Pinpoint the cell where the given text exists, returning its (X, Y) midpoint coordinate. 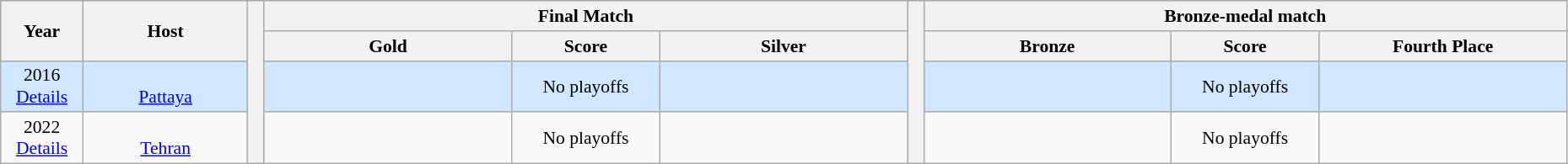
Host (165, 30)
2022 Details (42, 138)
Gold (388, 46)
Final Match (585, 16)
Bronze (1048, 46)
Silver (783, 46)
Year (42, 30)
2016 Details (42, 86)
Fourth Place (1442, 46)
Tehran (165, 138)
Pattaya (165, 86)
Bronze-medal match (1245, 16)
